Determine the (X, Y) coordinate at the center of the cell enclosing the given text.  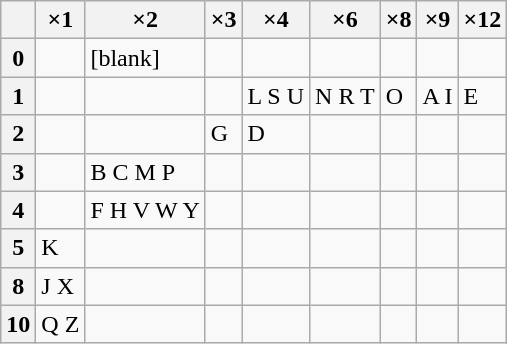
1 (18, 96)
5 (18, 248)
×6 (346, 20)
[blank] (145, 58)
×9 (438, 20)
K (60, 248)
B C M P (145, 172)
×4 (276, 20)
O (398, 96)
×1 (60, 20)
J X (60, 286)
×3 (224, 20)
2 (18, 134)
L S U (276, 96)
×8 (398, 20)
0 (18, 58)
F H V W Y (145, 210)
G (224, 134)
×2 (145, 20)
3 (18, 172)
D (276, 134)
Q Z (60, 324)
4 (18, 210)
A I (438, 96)
8 (18, 286)
N R T (346, 96)
10 (18, 324)
E (482, 96)
×12 (482, 20)
